Search for the cell housing the specified text and yield its [X, Y] center coordinate. 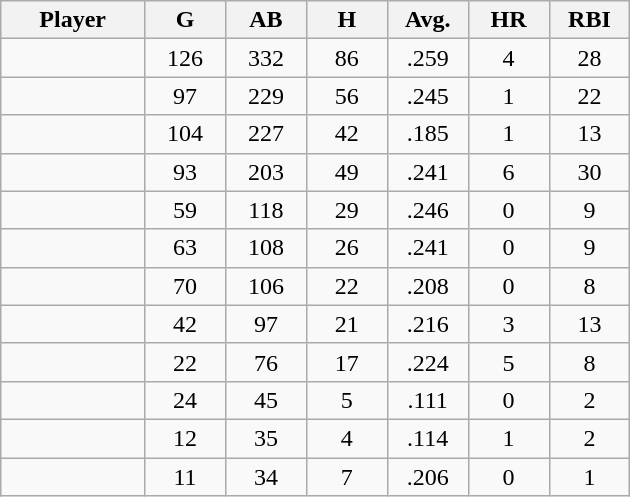
108 [266, 248]
.111 [428, 400]
21 [346, 324]
30 [590, 172]
26 [346, 248]
.259 [428, 58]
45 [266, 400]
H [346, 20]
56 [346, 96]
104 [186, 134]
HR [508, 20]
RBI [590, 20]
.208 [428, 286]
24 [186, 400]
203 [266, 172]
AB [266, 20]
.246 [428, 210]
.206 [428, 477]
93 [186, 172]
.216 [428, 324]
.185 [428, 134]
7 [346, 477]
34 [266, 477]
76 [266, 362]
12 [186, 438]
.224 [428, 362]
49 [346, 172]
106 [266, 286]
Player [73, 20]
17 [346, 362]
.245 [428, 96]
3 [508, 324]
332 [266, 58]
11 [186, 477]
29 [346, 210]
.114 [428, 438]
59 [186, 210]
118 [266, 210]
G [186, 20]
229 [266, 96]
70 [186, 286]
126 [186, 58]
63 [186, 248]
227 [266, 134]
Avg. [428, 20]
6 [508, 172]
35 [266, 438]
86 [346, 58]
28 [590, 58]
